Search for the cell housing the specified text and yield its (x, y) center coordinate. 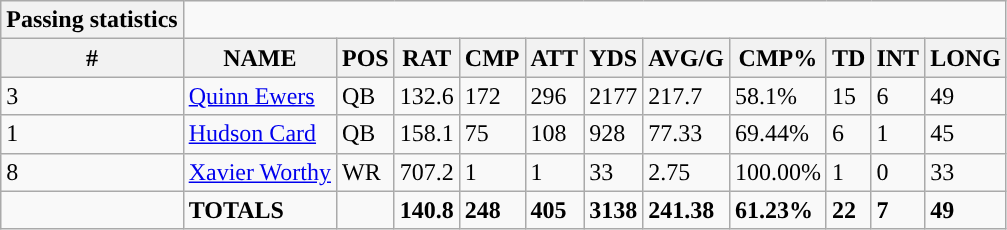
69.44% (778, 134)
3 (92, 96)
TD (848, 58)
Passing statistics (92, 20)
LONG (966, 58)
7 (898, 210)
Hudson Card (260, 134)
POS (365, 58)
Xavier Worthy (260, 172)
CMP% (778, 58)
CMP (492, 58)
YDS (614, 58)
100.00% (778, 172)
77.33 (686, 134)
928 (614, 134)
158.1 (426, 134)
3138 (614, 210)
405 (554, 210)
132.6 (426, 96)
ATT (554, 58)
707.2 (426, 172)
108 (554, 134)
248 (492, 210)
15 (848, 96)
# (92, 58)
296 (554, 96)
45 (966, 134)
58.1% (778, 96)
AVG/G (686, 58)
75 (492, 134)
22 (848, 210)
RAT (426, 58)
NAME (260, 58)
217.7 (686, 96)
WR (365, 172)
2.75 (686, 172)
140.8 (426, 210)
8 (92, 172)
INT (898, 58)
Quinn Ewers (260, 96)
241.38 (686, 210)
61.23% (778, 210)
0 (898, 172)
TOTALS (260, 210)
172 (492, 96)
2177 (614, 96)
